For the text-containing cell, return its midpoint in [X, Y] coordinate format. 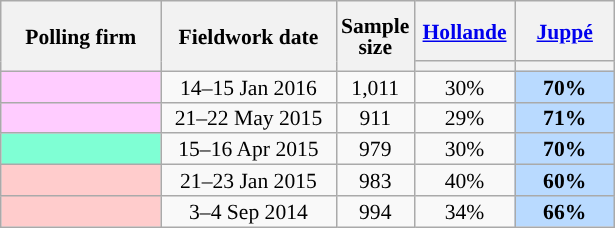
911 [375, 118]
14–15 Jan 2016 [248, 86]
15–16 Apr 2015 [248, 150]
60% [565, 180]
979 [375, 150]
Hollande [464, 31]
983 [375, 180]
1,011 [375, 86]
Samplesize [375, 36]
34% [464, 212]
21–23 Jan 2015 [248, 180]
Fieldwork date [248, 36]
Polling firm [81, 36]
66% [565, 212]
71% [565, 118]
40% [464, 180]
Juppé [565, 31]
3–4 Sep 2014 [248, 212]
994 [375, 212]
29% [464, 118]
21–22 May 2015 [248, 118]
